Provide the [X, Y] coordinate of the cell's center where the given text is located.  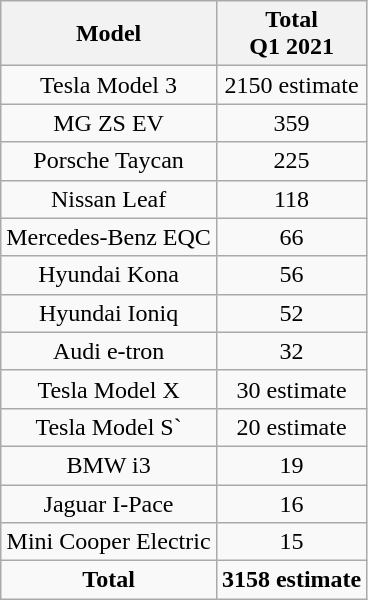
BMW i3 [109, 465]
3158 estimate [291, 580]
Tesla Model S` [109, 427]
30 estimate [291, 389]
359 [291, 123]
66 [291, 237]
Tesla Model X [109, 389]
118 [291, 199]
Audi e-tron [109, 351]
Total [109, 580]
52 [291, 313]
Model [109, 34]
Mercedes-Benz EQC [109, 237]
2150 estimate [291, 85]
Tesla Model 3 [109, 85]
Hyundai Kona [109, 275]
TotalQ1 2021 [291, 34]
15 [291, 542]
MG ZS EV [109, 123]
19 [291, 465]
225 [291, 161]
56 [291, 275]
Porsche Taycan [109, 161]
Nissan Leaf [109, 199]
16 [291, 503]
Mini Cooper Electric [109, 542]
20 estimate [291, 427]
32 [291, 351]
Jaguar I-Pace [109, 503]
Hyundai Ioniq [109, 313]
